Identify which cell holds the provided text, then report its [x, y] central coordinate. 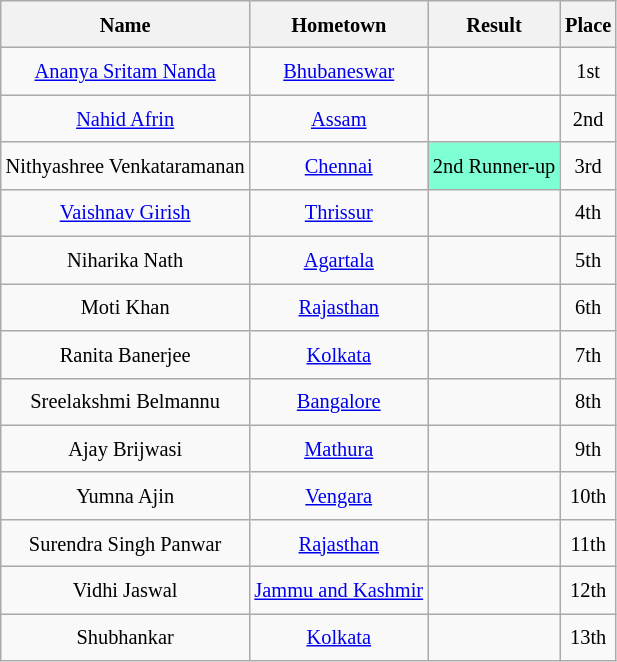
Bhubaneswar [339, 72]
3rd [588, 166]
13th [588, 636]
8th [588, 402]
6th [588, 306]
Ajay Brijwasi [126, 448]
Niharika Nath [126, 260]
Vaishnav Girish [126, 212]
Surendra Singh Panwar [126, 542]
Chennai [339, 166]
Agartala [339, 260]
Ranita Banerjee [126, 354]
Vidhi Jaswal [126, 590]
Nithyashree Venkataramanan [126, 166]
Mathura [339, 448]
Moti Khan [126, 306]
Result [494, 24]
Yumna Ajin [126, 496]
Place [588, 24]
10th [588, 496]
1st [588, 72]
4th [588, 212]
Shubhankar [126, 636]
12th [588, 590]
Ananya Sritam Nanda [126, 72]
Jammu and Kashmir [339, 590]
Bangalore [339, 402]
Thrissur [339, 212]
Sreelakshmi Belmannu [126, 402]
Vengara [339, 496]
Hometown [339, 24]
7th [588, 354]
Nahid Afrin [126, 118]
5th [588, 260]
2nd [588, 118]
9th [588, 448]
11th [588, 542]
Assam [339, 118]
Name [126, 24]
2nd Runner-up [494, 166]
